Output the [x, y] coordinate of the center of the cell containing the given text.  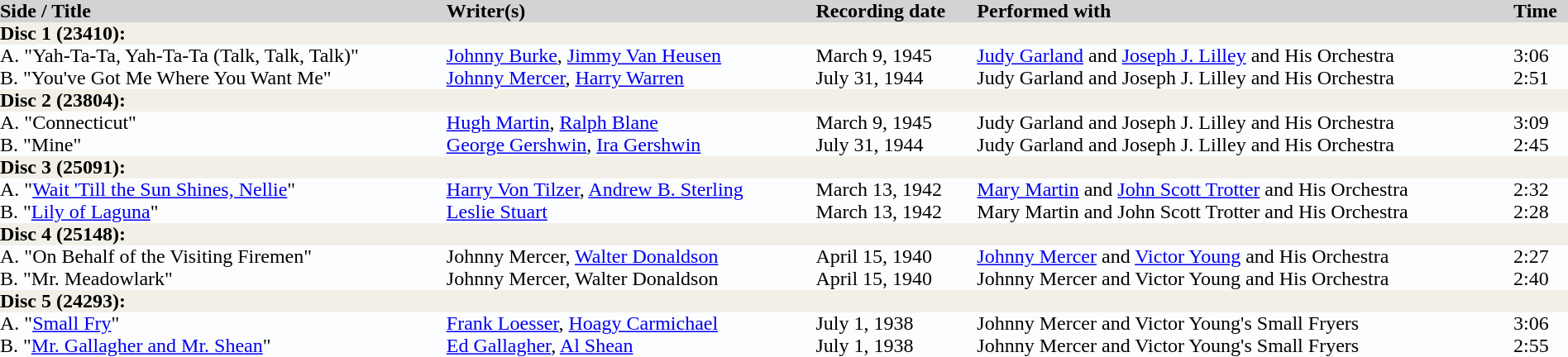
Disc 3 (25091): [784, 167]
2:40 [1541, 279]
2:28 [1541, 212]
2:55 [1541, 345]
Harry Von Tilzer, Andrew B. Sterling [632, 190]
Side / Title [223, 12]
A. "Connecticut" [223, 122]
Performed with [1245, 12]
Time [1541, 12]
B. "You've Got Me Where You Want Me" [223, 78]
George Gershwin, Ira Gershwin [632, 145]
B. "Mr. Gallagher and Mr. Shean" [223, 345]
Disc 4 (25148): [784, 235]
B. "Mr. Meadowlark" [223, 279]
Ed Gallagher, Al Shean [632, 345]
A. "Wait 'Till the Sun Shines, Nellie" [223, 190]
Disc 5 (24293): [784, 301]
Johnny Mercer, Harry Warren [632, 78]
Leslie Stuart [632, 212]
B. "Lily of Laguna" [223, 212]
2:51 [1541, 78]
2:45 [1541, 145]
B. "Mine" [223, 145]
3:09 [1541, 122]
2:32 [1541, 190]
Johnny Burke, Jimmy Van Heusen [632, 56]
Frank Loesser, Hoagy Carmichael [632, 324]
2:27 [1541, 256]
A. "Small Fry" [223, 324]
A. "On Behalf of the Visiting Firemen" [223, 256]
Hugh Martin, Ralph Blane [632, 122]
Disc 2 (23804): [784, 101]
Writer(s) [632, 12]
Disc 1 (23410): [784, 33]
A. "Yah-Ta-Ta, Yah-Ta-Ta (Talk, Talk, Talk)" [223, 56]
Recording date [896, 12]
